Provide the (x, y) coordinate of the cell's center where the given text is located.  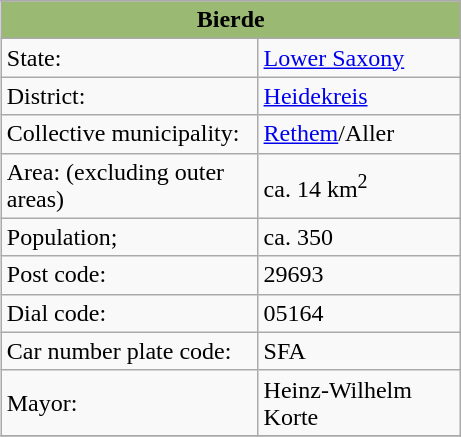
ca. 350 (359, 237)
29693 (359, 275)
Area: (excluding outer areas) (130, 186)
SFA (359, 351)
Rethem/Aller (359, 134)
Heidekreis (359, 96)
Population; (130, 237)
05164 (359, 313)
Collective municipality: (130, 134)
Post code: (130, 275)
Car number plate code: (130, 351)
Dial code: (130, 313)
Lower Saxony (359, 58)
Mayor: (130, 402)
Heinz-Wilhelm Korte (359, 402)
ca. 14 km2 (359, 186)
Bierde (230, 20)
State: (130, 58)
District: (130, 96)
